Return [x, y] of the center of cell containing provided text 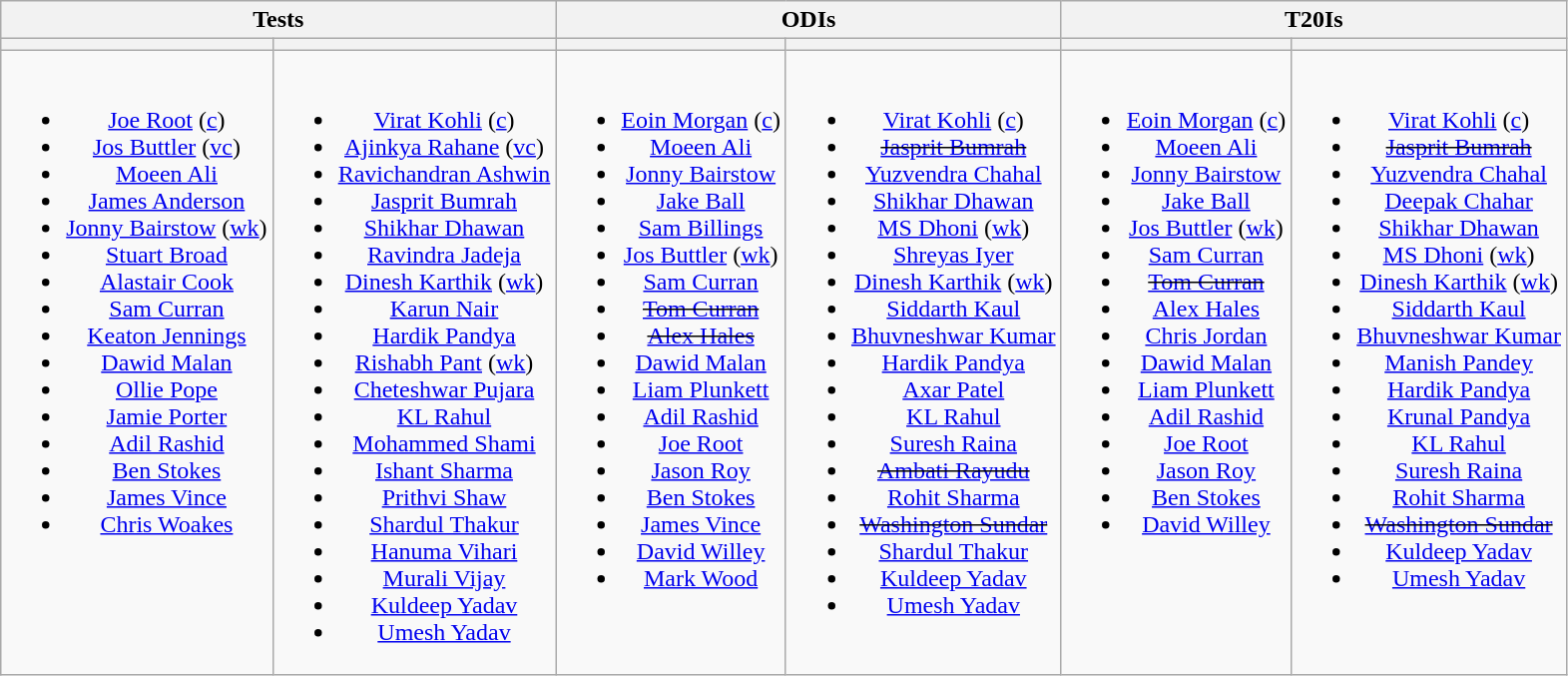
ODIs [808, 20]
Tests [278, 20]
T20Is [1313, 20]
